Pinpoint the cell where the given text exists, returning its (x, y) midpoint coordinate. 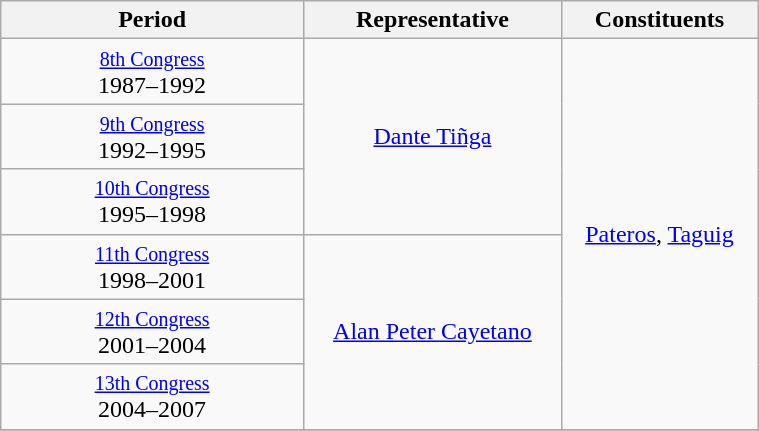
12th Congress2001–2004 (152, 332)
13th Congress2004–2007 (152, 396)
Period (152, 20)
Pateros, Taguig (659, 234)
8th Congress1987–1992 (152, 72)
9th Congress1992–1995 (152, 136)
10th Congress1995–1998 (152, 202)
Alan Peter Cayetano (432, 332)
Representative (432, 20)
Constituents (659, 20)
Dante Tiñga (432, 136)
11th Congress1998–2001 (152, 266)
